From the cell containing the given text, extract its center point as (X, Y) coordinate. 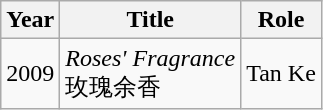
Tan Ke (282, 74)
Year (30, 20)
Role (282, 20)
2009 (30, 74)
Roses' Fragrance玫瑰余香 (150, 74)
Title (150, 20)
